Return [x, y] of the center of cell containing provided text 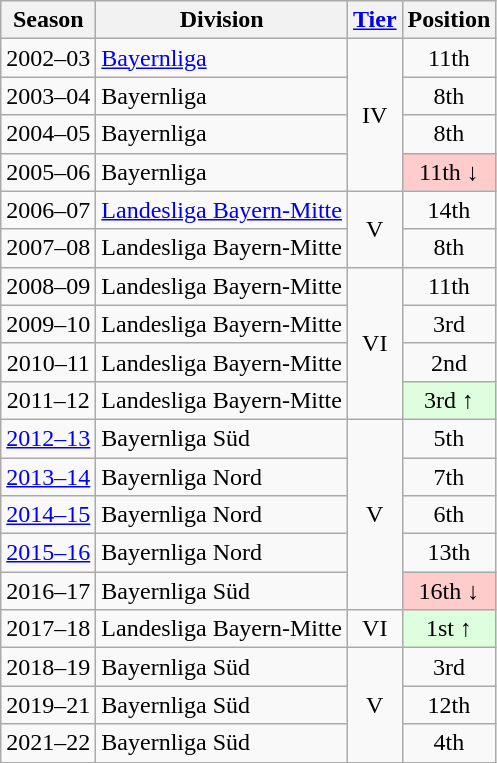
14th [449, 210]
2006–07 [48, 210]
Tier [374, 20]
2005–06 [48, 172]
2nd [449, 362]
2010–11 [48, 362]
2009–10 [48, 324]
2021–22 [48, 743]
2014–15 [48, 515]
2004–05 [48, 134]
13th [449, 553]
2017–18 [48, 629]
IV [374, 115]
7th [449, 477]
2016–17 [48, 591]
Position [449, 20]
Season [48, 20]
2003–04 [48, 96]
16th ↓ [449, 591]
2011–12 [48, 400]
6th [449, 515]
2012–13 [48, 438]
2007–08 [48, 248]
Division [222, 20]
2015–16 [48, 553]
2013–14 [48, 477]
2018–19 [48, 667]
11th ↓ [449, 172]
2002–03 [48, 58]
3rd ↑ [449, 400]
2008–09 [48, 286]
2019–21 [48, 705]
1st ↑ [449, 629]
4th [449, 743]
5th [449, 438]
12th [449, 705]
